For the text-containing cell, return its midpoint in [x, y] coordinate format. 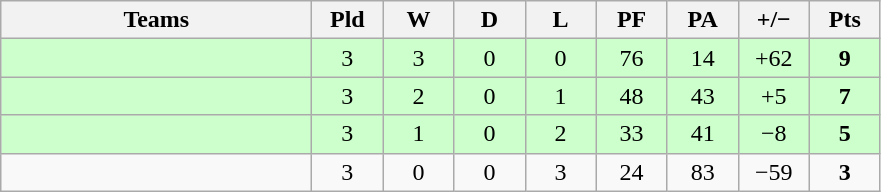
PA [702, 20]
PF [632, 20]
14 [702, 58]
24 [632, 172]
+/− [774, 20]
−59 [774, 172]
43 [702, 96]
−8 [774, 134]
L [560, 20]
+5 [774, 96]
D [490, 20]
7 [844, 96]
W [418, 20]
Teams [156, 20]
33 [632, 134]
Pts [844, 20]
5 [844, 134]
Pld [348, 20]
41 [702, 134]
76 [632, 58]
9 [844, 58]
+62 [774, 58]
83 [702, 172]
48 [632, 96]
